Locate the cell with the specified text and output its [X, Y] center coordinate. 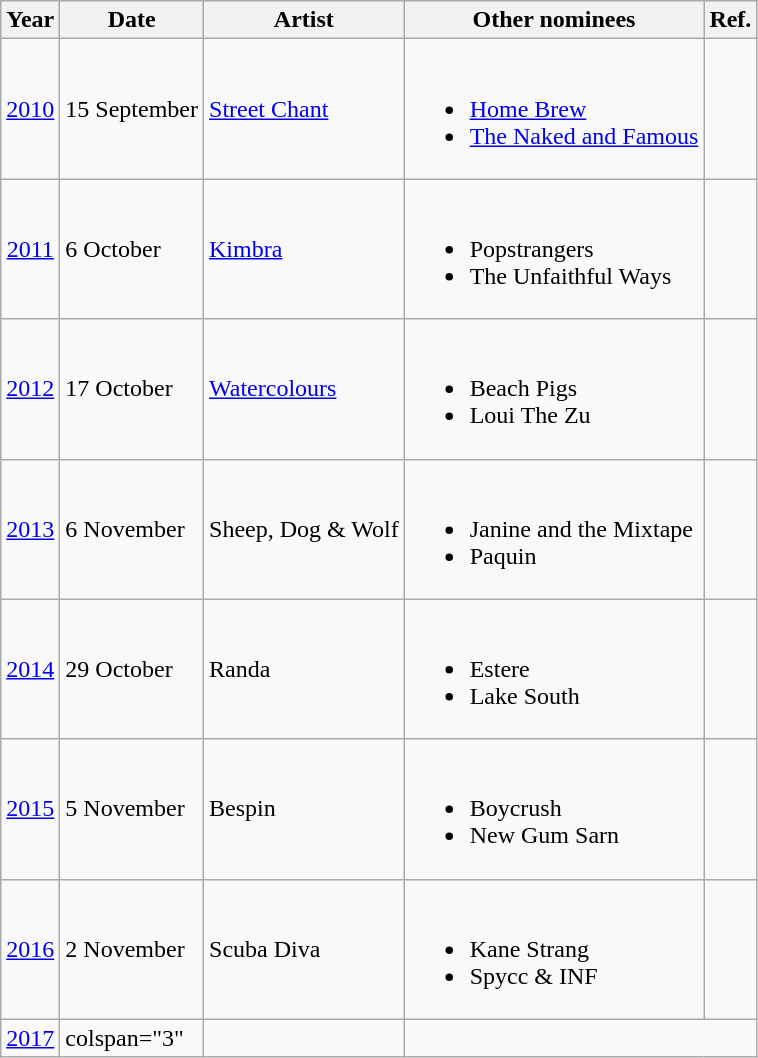
2 November [132, 949]
29 October [132, 669]
Sheep, Dog & Wolf [304, 529]
2017 [30, 1038]
Kane StrangSpycc & INF [554, 949]
Watercolours [304, 389]
Date [132, 20]
Year [30, 20]
Artist [304, 20]
2011 [30, 249]
2012 [30, 389]
Street Chant [304, 109]
Kimbra [304, 249]
Beach PigsLoui The Zu [554, 389]
6 October [132, 249]
Ref. [730, 20]
2016 [30, 949]
2015 [30, 809]
colspan="3" [132, 1038]
2014 [30, 669]
Janine and the MixtapePaquin [554, 529]
Scuba Diva [304, 949]
6 November [132, 529]
15 September [132, 109]
Randa [304, 669]
PopstrangersThe Unfaithful Ways [554, 249]
Other nominees [554, 20]
Bespin [304, 809]
17 October [132, 389]
2013 [30, 529]
Home BrewThe Naked and Famous [554, 109]
5 November [132, 809]
BoycrushNew Gum Sarn [554, 809]
EstereLake South [554, 669]
2010 [30, 109]
